Output the (x, y) coordinate of the center of the cell containing the given text.  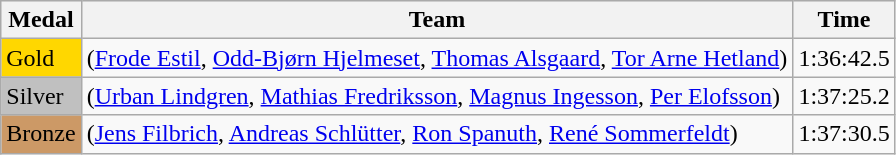
Silver (41, 96)
Team (437, 20)
(Jens Filbrich, Andreas Schlütter, Ron Spanuth, René Sommerfeldt) (437, 134)
Bronze (41, 134)
(Urban Lindgren, Mathias Fredriksson, Magnus Ingesson, Per Elofsson) (437, 96)
1:36:42.5 (844, 58)
Gold (41, 58)
1:37:30.5 (844, 134)
Time (844, 20)
(Frode Estil, Odd-Bjørn Hjelmeset, Thomas Alsgaard, Tor Arne Hetland) (437, 58)
1:37:25.2 (844, 96)
Medal (41, 20)
